From the cell containing the given text, extract its center point as [X, Y] coordinate. 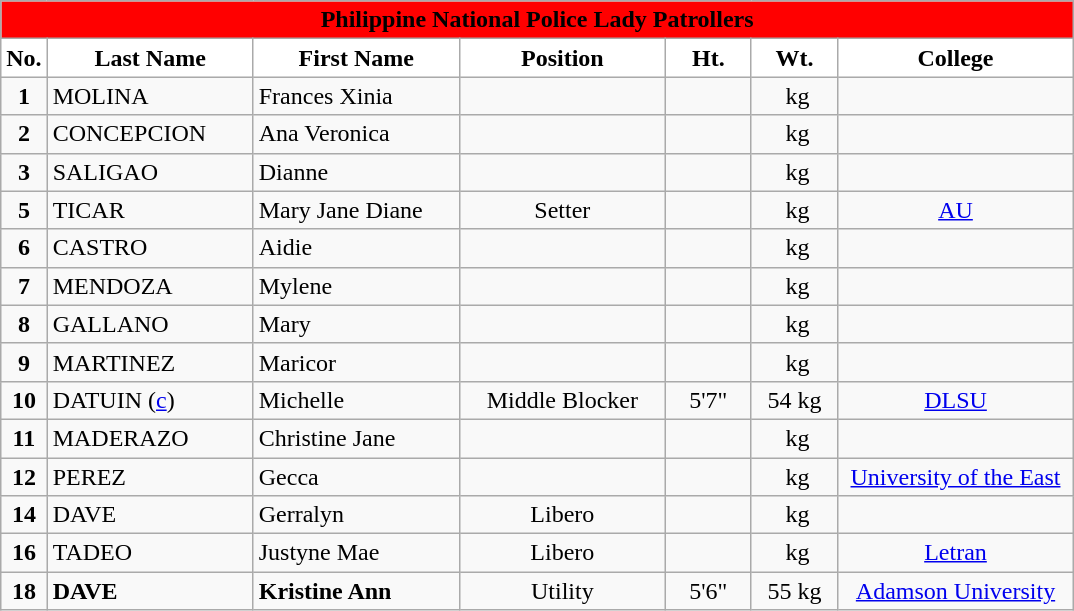
Philippine National Police Lady Patrollers [538, 20]
TICAR [150, 210]
MOLINA [150, 96]
CASTRO [150, 248]
5'7" [708, 400]
Adamson University [955, 591]
Gerralyn [356, 515]
6 [24, 248]
Wt. [794, 58]
DATUIN (c) [150, 400]
Gecca [356, 477]
Position [562, 58]
5 [24, 210]
First Name [356, 58]
Maricor [356, 362]
College [955, 58]
14 [24, 515]
Justyne Mae [356, 553]
TADEO [150, 553]
5'6" [708, 591]
55 kg [794, 591]
GALLANO [150, 324]
SALIGAO [150, 172]
Ana Veronica [356, 134]
9 [24, 362]
Mylene [356, 286]
DLSU [955, 400]
8 [24, 324]
Kristine Ann [356, 591]
No. [24, 58]
Frances Xinia [356, 96]
7 [24, 286]
18 [24, 591]
Aidie [356, 248]
MARTINEZ [150, 362]
Last Name [150, 58]
10 [24, 400]
Mary [356, 324]
2 [24, 134]
AU [955, 210]
Dianne [356, 172]
MENDOZA [150, 286]
Ht. [708, 58]
CONCEPCION [150, 134]
Mary Jane Diane [356, 210]
Setter [562, 210]
16 [24, 553]
Utility [562, 591]
1 [24, 96]
11 [24, 438]
3 [24, 172]
Christine Jane [356, 438]
12 [24, 477]
Middle Blocker [562, 400]
MADERAZO [150, 438]
Letran [955, 553]
54 kg [794, 400]
PEREZ [150, 477]
University of the East [955, 477]
Michelle [356, 400]
